Output the (X, Y) coordinate of the center of the cell containing the given text.  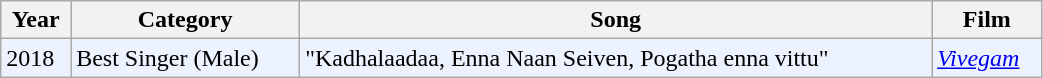
Best Singer (Male) (186, 58)
Film (987, 20)
Vivegam (987, 58)
Year (36, 20)
"Kadhalaadaa, Enna Naan Seiven, Pogatha enna vittu" (616, 58)
Category (186, 20)
2018 (36, 58)
Song (616, 20)
